Pinpoint the cell where the given text exists, returning its (X, Y) midpoint coordinate. 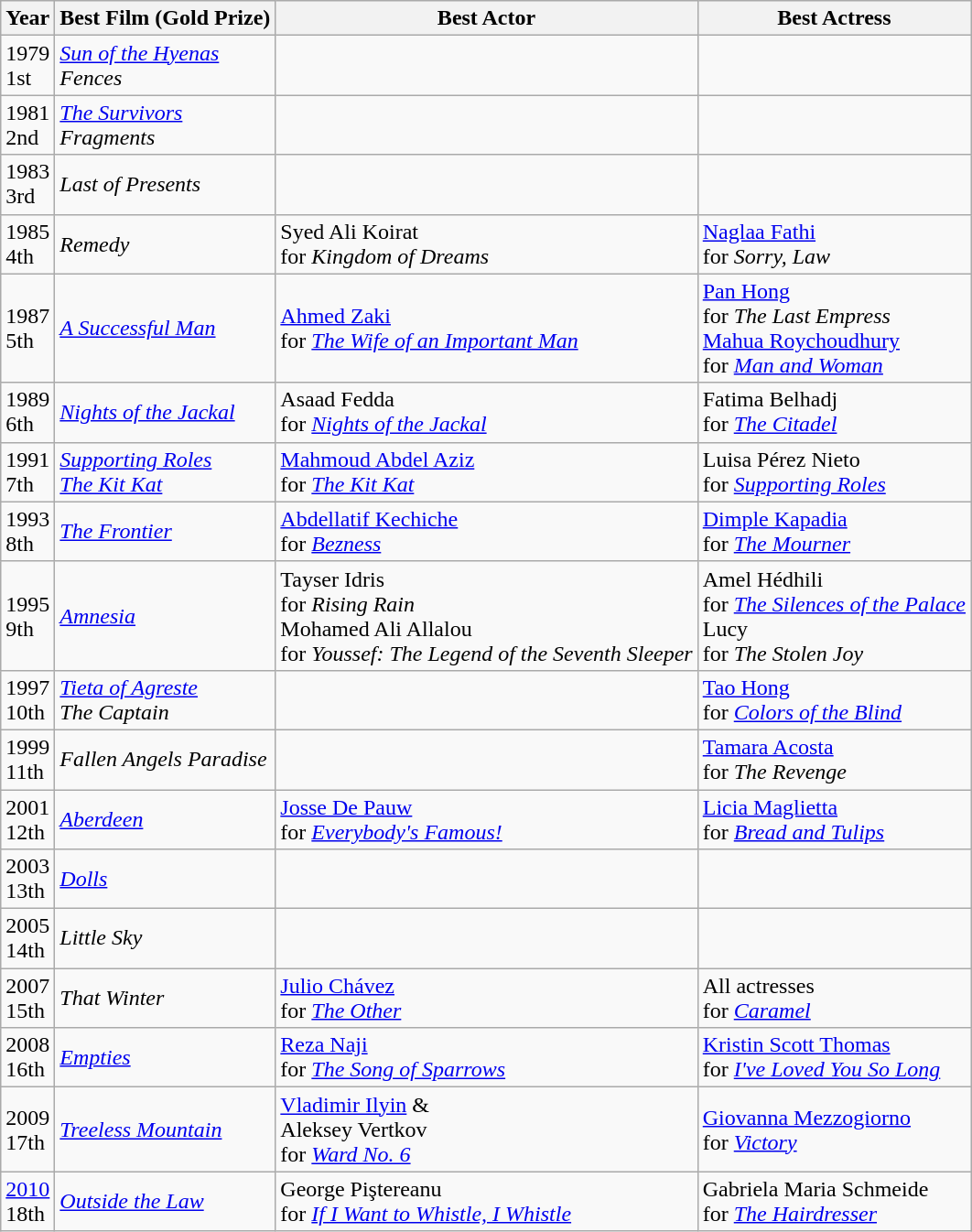
Fatima Belhadjfor The Citadel (834, 412)
Outside the Law (165, 1201)
19917th (27, 472)
19812nd (27, 124)
200112th (27, 818)
All actressesfor Caramel (834, 998)
Supporting Roles The Kit Kat (165, 472)
Amnesia (165, 615)
Dimple Kapadiafor The Mourner (834, 531)
19938th (27, 531)
Julio Chávezfor The Other (487, 998)
The Survivors Fragments (165, 124)
Remedy (165, 243)
Nights of the Jackal (165, 412)
19791st (27, 66)
199911th (27, 760)
200715th (27, 998)
Year (27, 18)
Tamara Acostafor The Revenge (834, 760)
201018th (27, 1201)
Mahmoud Abdel Azizfor The Kit Kat (487, 472)
Best Actress (834, 18)
Giovanna Mezzogiornofor Victory (834, 1129)
Best Actor (487, 18)
19896th (27, 412)
Little Sky (165, 939)
Gabriela Maria Schmeidefor The Hairdresser (834, 1201)
Licia Magliettafor Bread and Tulips (834, 818)
200514th (27, 939)
199710th (27, 699)
Tieta of Agreste The Captain (165, 699)
19959th (27, 615)
Treeless Mountain (165, 1129)
Amel Hédhilifor The Silences of the Palace Lucyfor The Stolen Joy (834, 615)
Best Film (Gold Prize) (165, 18)
Tayser Idrisfor Rising Rain Mohamed Ali Allaloufor Youssef: The Legend of the Seventh Sleeper (487, 615)
Tao Hongfor Colors of the Blind (834, 699)
Fallen Angels Paradise (165, 760)
Dolls (165, 879)
19833rd (27, 185)
George Piştereanufor If I Want to Whistle, I Whistle (487, 1201)
200313th (27, 879)
A Successful Man (165, 328)
Naglaa Fathifor Sorry, Law (834, 243)
Ahmed Zakifor The Wife of an Important Man (487, 328)
Empties (165, 1058)
19854th (27, 243)
Luisa Pérez Nietofor Supporting Roles (834, 472)
Pan Hongfor The Last Empress Mahua Roychoudhuryfor Man and Woman (834, 328)
Abdellatif Kechichefor Bezness (487, 531)
200917th (27, 1129)
Aberdeen (165, 818)
Kristin Scott Thomasfor I've Loved You So Long (834, 1058)
Syed Ali Koiratfor Kingdom of Dreams (487, 243)
The Frontier (165, 531)
Vladimir Ilyin & Aleksey Vertkovfor Ward No. 6 (487, 1129)
Reza Najifor The Song of Sparrows (487, 1058)
Sun of the Hyenas Fences (165, 66)
Asaad Feddafor Nights of the Jackal (487, 412)
That Winter (165, 998)
200816th (27, 1058)
Last of Presents (165, 185)
Josse De Pauwfor Everybody's Famous! (487, 818)
19875th (27, 328)
